Return the (x, y) coordinate for the center point of the cell that contains the specified text.  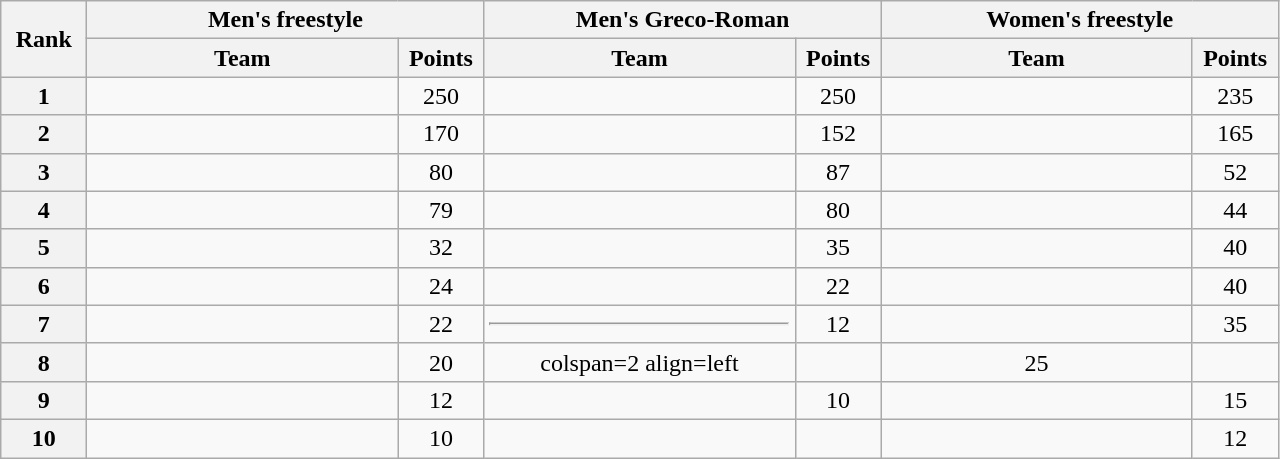
7 (44, 324)
9 (44, 400)
1 (44, 96)
Rank (44, 39)
15 (1235, 400)
79 (441, 210)
170 (441, 134)
24 (441, 286)
235 (1235, 96)
44 (1235, 210)
8 (44, 362)
87 (838, 172)
3 (44, 172)
152 (838, 134)
Women's freestyle (1080, 20)
165 (1235, 134)
6 (44, 286)
4 (44, 210)
colspan=2 align=left (640, 362)
2 (44, 134)
32 (441, 248)
5 (44, 248)
Men's freestyle (286, 20)
Men's Greco-Roman (682, 20)
20 (441, 362)
25 (1036, 362)
52 (1235, 172)
